Return the [X, Y] coordinate for the center point of the cell that contains the specified text.  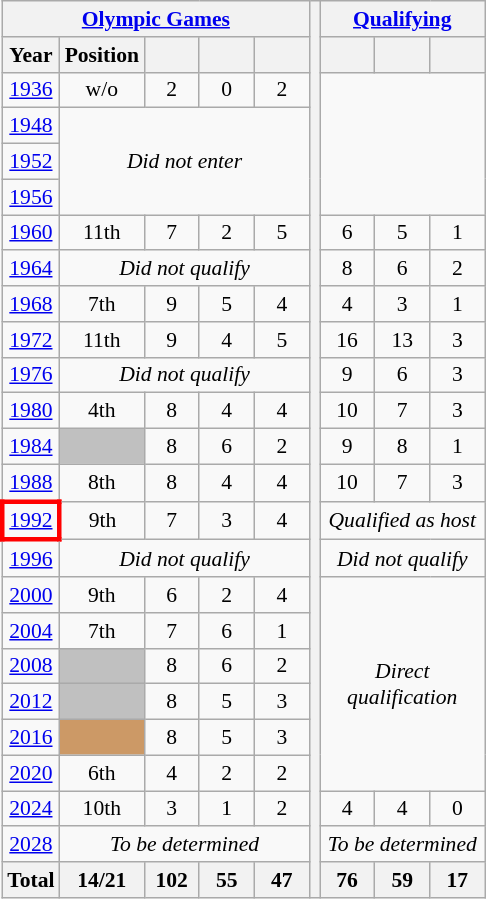
Direct qualification [402, 684]
1960 [30, 233]
76 [348, 880]
2004 [30, 631]
17 [458, 880]
2000 [30, 595]
Year [30, 55]
1964 [30, 269]
1992 [30, 520]
47 [282, 880]
2012 [30, 702]
1952 [30, 162]
1976 [30, 375]
2008 [30, 666]
1996 [30, 558]
2016 [30, 738]
w/o [102, 90]
2024 [30, 809]
Position [102, 55]
10th [102, 809]
1948 [30, 126]
16 [348, 340]
1972 [30, 340]
2020 [30, 773]
Olympic Games [156, 19]
14/21 [102, 880]
Qualifying [402, 19]
102 [172, 880]
Did not enter [185, 162]
13 [402, 340]
1968 [30, 304]
8th [102, 482]
1936 [30, 90]
6th [102, 773]
1984 [30, 447]
2028 [30, 845]
55 [226, 880]
4th [102, 411]
Total [30, 880]
1956 [30, 197]
59 [402, 880]
1988 [30, 482]
Qualified as host [402, 520]
1980 [30, 411]
